Return (x, y) of the center of cell containing provided text 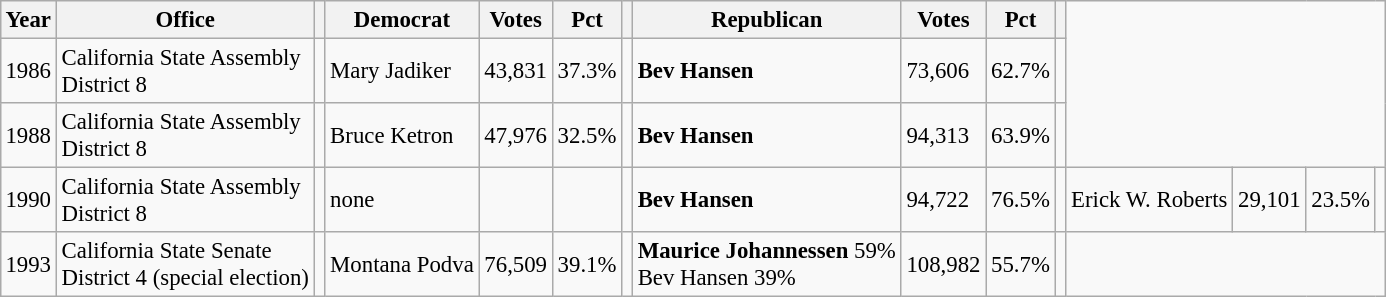
Maurice Johannessen 59% Bev Hansen 39% (766, 264)
94,313 (944, 136)
none (402, 200)
1986 (28, 70)
63.9% (1020, 136)
Office (185, 20)
94,722 (944, 200)
62.7% (1020, 70)
1993 (28, 264)
Bruce Ketron (402, 136)
Democrat (402, 20)
43,831 (516, 70)
37.3% (586, 70)
California State Senate District 4 (special election) (185, 264)
73,606 (944, 70)
76.5% (1020, 200)
55.7% (1020, 264)
23.5% (1340, 200)
47,976 (516, 136)
Mary Jadiker (402, 70)
29,101 (1270, 200)
39.1% (586, 264)
1990 (28, 200)
76,509 (516, 264)
Erick W. Roberts (1150, 200)
Montana Podva (402, 264)
108,982 (944, 264)
Year (28, 20)
Republican (766, 20)
32.5% (586, 136)
1988 (28, 136)
